Return [x, y] of the center of cell containing provided text 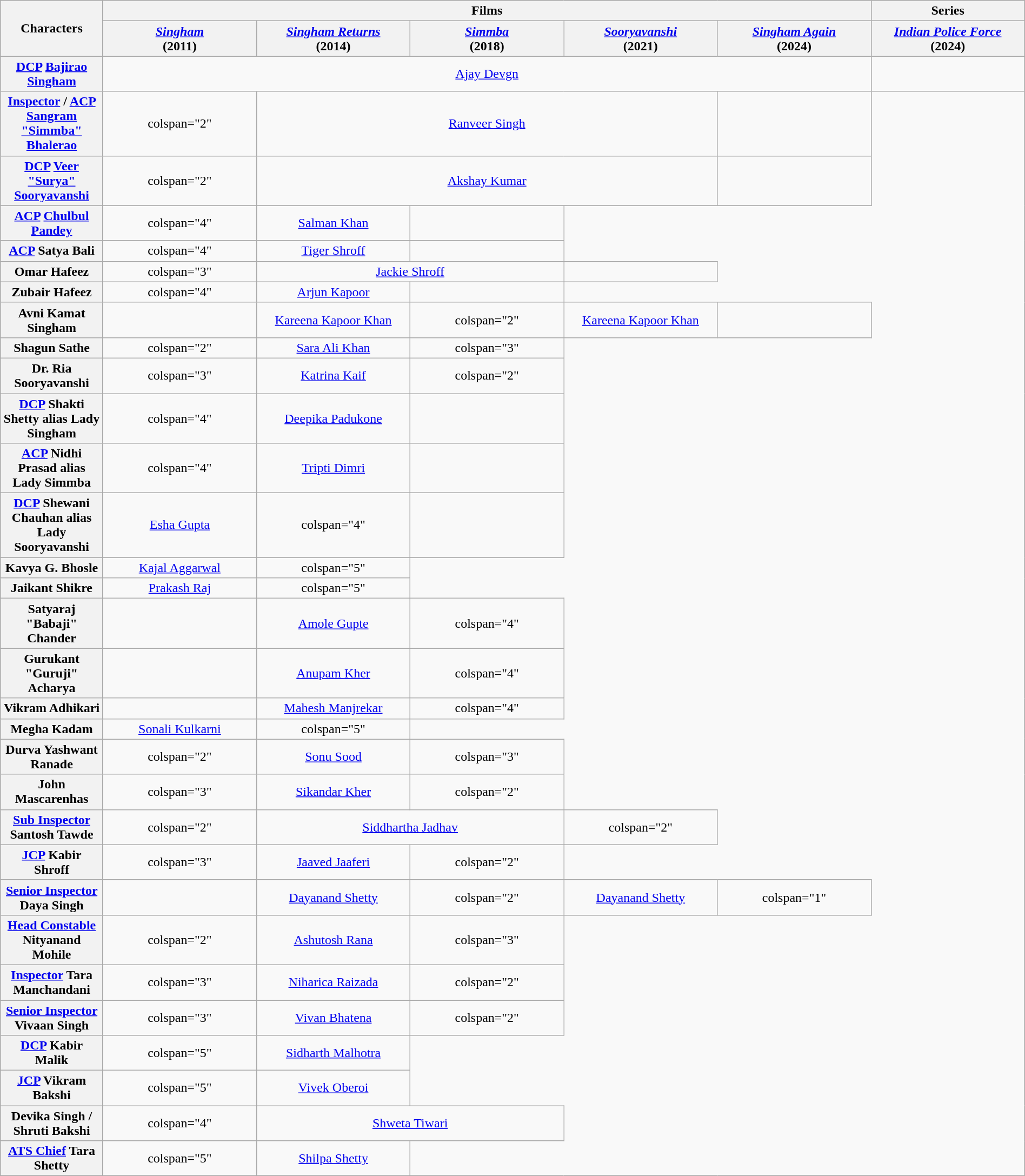
DCP Bajirao Singham [52, 74]
Senior Inspector Vivaan Singh [52, 1018]
Amole Gupte [333, 623]
Katrina Kaif [333, 375]
Senior Inspector Daya Singh [52, 898]
Characters [52, 28]
Sonali Kulkarni [179, 729]
Sidharth Malhotra [333, 1053]
Mahesh Manjrekar [333, 708]
Prakash Raj [179, 588]
Vivek Oberoi [333, 1088]
Singham Again (2024) [794, 39]
Megha Kadam [52, 729]
Sikandar Kher [333, 792]
Sara Ali Khan [333, 348]
Jackie Shroff [410, 271]
Indian Police Force (2024) [948, 39]
Niharica Raizada [333, 982]
Avni Kamat Singham [52, 320]
ATS Chief Tara Shetty [52, 1158]
Arjun Kapoor [333, 292]
ACP Nidhi Prasad alias Lady Simmba [52, 468]
Kavya G. Bhosle [52, 568]
Head Constable Nityanand Mohile [52, 940]
Ranveer Singh [487, 123]
ACP Satya Bali [52, 251]
Tripti Dimri [333, 468]
Akshay Kumar [487, 181]
JCP Vikram Bakshi [52, 1088]
DCP Shakti Shetty alias Lady Singham [52, 418]
Singham (2011) [179, 39]
Inspector Tara Manchandani [52, 982]
Simmba (2018) [487, 39]
Anupam Kher [333, 673]
Jaaved Jaaferi [333, 862]
Durva Yashwant Ranade [52, 757]
Ashutosh Rana [333, 940]
Sonu Sood [333, 757]
Omar Hafeez [52, 271]
Vivan Bhatena [333, 1018]
Series [948, 11]
Deepika Padukone [333, 418]
ACP Chulbul Pandey [52, 223]
Dr. Ria Sooryavanshi [52, 375]
Jaikant Shikre [52, 588]
Salman Khan [333, 223]
Satyaraj "Babaji" Chander [52, 623]
Devika Singh / Shruti Bakshi [52, 1124]
Kajal Aggarwal [179, 568]
JCP Kabir Shroff [52, 862]
Films [487, 11]
Shilpa Shetty [333, 1158]
Shweta Tiwari [410, 1124]
Shagun Sathe [52, 348]
DCP Shewani Chauhan alias Lady Sooryavanshi [52, 526]
Siddhartha Jadhav [410, 827]
Ajay Devgn [487, 74]
DCP Veer "Surya" Sooryavanshi [52, 181]
Sub Inspector Santosh Tawde [52, 827]
Vikram Adhikari [52, 708]
DCP Kabir Malik [52, 1053]
Singham Returns (2014) [333, 39]
Gurukant "Guruji" Acharya [52, 673]
Esha Gupta [179, 526]
Tiger Shroff [333, 251]
John Mascarenhas [52, 792]
Zubair Hafeez [52, 292]
colspan="1" [794, 898]
Sooryavanshi (2021) [641, 39]
Inspector / ACP Sangram "Simmba" Bhalerao [52, 123]
